Return [X, Y] of the center of cell containing provided text 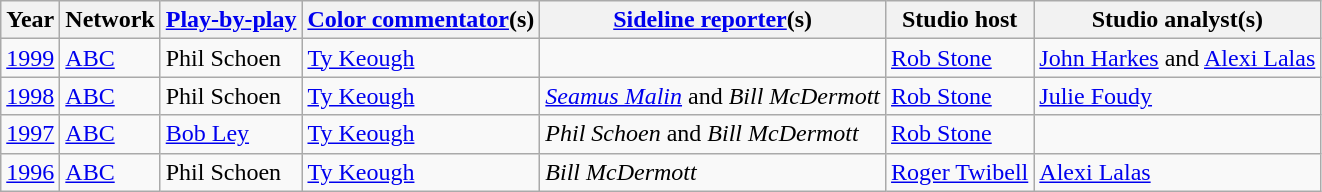
Phil Schoen and Bill McDermott [713, 134]
Play-by-play [231, 20]
Alexi Lalas [1178, 172]
Year [30, 20]
Network [110, 20]
Bill McDermott [713, 172]
Sideline reporter(s) [713, 20]
1998 [30, 96]
Bob Ley [231, 134]
Roger Twibell [960, 172]
Studio analyst(s) [1178, 20]
1996 [30, 172]
Seamus Malin and Bill McDermott [713, 96]
1997 [30, 134]
John Harkes and Alexi Lalas [1178, 58]
Julie Foudy [1178, 96]
1999 [30, 58]
Studio host [960, 20]
Color commentator(s) [421, 20]
